Determine the (X, Y) coordinate at the center of the cell enclosing the given text.  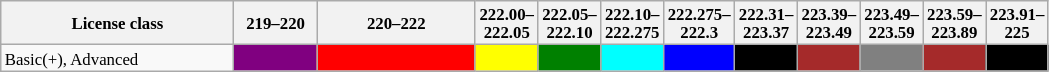
223.49–223.59 (892, 23)
222.00–222.05 (506, 23)
Basic(+), Advanced (118, 58)
220–222 (396, 23)
222.10–222.275 (632, 23)
222.275–222.3 (700, 23)
222.05–222.10 (570, 23)
219–220 (276, 23)
223.39–223.49 (828, 23)
223.91–225 (1018, 23)
222.31–223.37 (766, 23)
223.59–223.89 (954, 23)
License class (118, 23)
